Extract the (x, y) coordinate from the center of the cell holding the provided text.  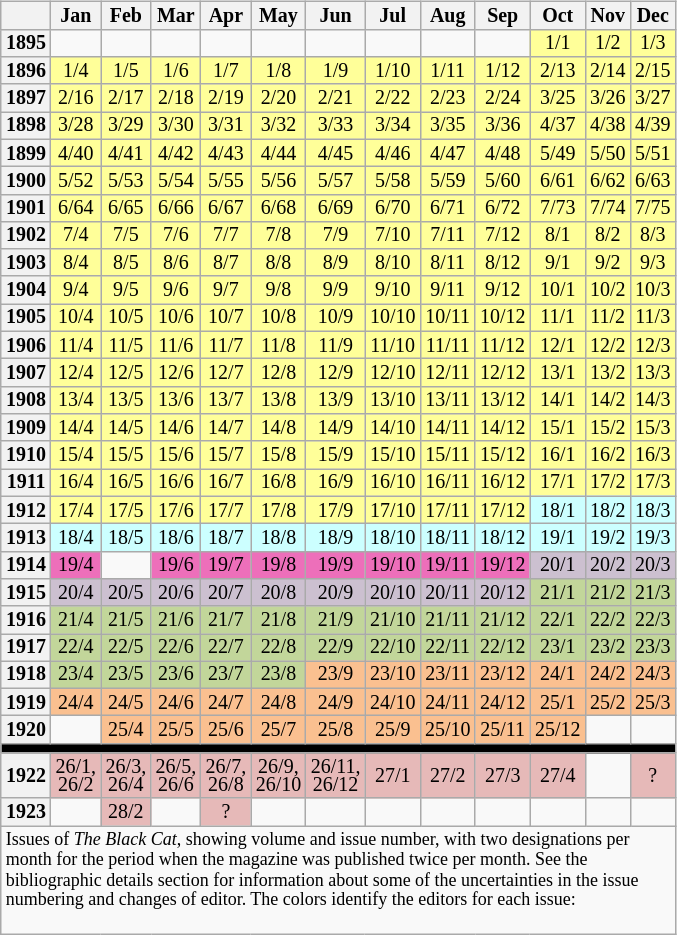
13/5 (126, 400)
12/9 (336, 372)
7/12 (502, 234)
10/8 (278, 318)
13/11 (448, 400)
11/5 (126, 344)
19/7 (226, 564)
13/7 (226, 400)
20/7 (226, 592)
24/11 (448, 702)
19/6 (176, 564)
6/61 (558, 180)
25/6 (226, 730)
16/9 (336, 482)
1/7 (226, 70)
1917 (26, 648)
6/66 (176, 208)
17/5 (126, 510)
1918 (26, 674)
16/7 (226, 482)
8/11 (448, 262)
5/55 (226, 180)
1/12 (502, 70)
23/10 (392, 674)
1897 (26, 98)
12/3 (652, 344)
16/11 (448, 482)
20/8 (278, 592)
15/8 (278, 454)
18/1 (558, 510)
3/36 (502, 126)
24/6 (176, 702)
26/7, 26/8 (226, 776)
20/3 (652, 564)
6/69 (336, 208)
20/1 (558, 564)
16/1 (558, 454)
1900 (26, 180)
11/1 (558, 318)
1/9 (336, 70)
3/32 (278, 126)
10/11 (448, 318)
2/18 (176, 98)
14/6 (176, 428)
Mar (176, 16)
11/11 (448, 344)
22/3 (652, 620)
11/12 (502, 344)
15/3 (652, 428)
17/1 (558, 482)
1/10 (392, 70)
13/12 (502, 400)
18/8 (278, 538)
2/20 (278, 98)
14/5 (126, 428)
9/6 (176, 290)
1913 (26, 538)
6/63 (652, 180)
11/10 (392, 344)
21/11 (448, 620)
16/8 (278, 482)
1/1 (558, 42)
17/4 (76, 510)
10/10 (392, 318)
14/8 (278, 428)
27/1 (392, 776)
23/4 (76, 674)
9/2 (608, 262)
19/1 (558, 538)
2/19 (226, 98)
6/64 (76, 208)
10/3 (652, 290)
1906 (26, 344)
25/10 (448, 730)
18/6 (176, 538)
11/4 (76, 344)
17/8 (278, 510)
8/2 (608, 234)
2/22 (392, 98)
16/3 (652, 454)
2/23 (448, 98)
1919 (26, 702)
12/11 (448, 372)
4/45 (336, 152)
5/51 (652, 152)
1/4 (76, 70)
25/2 (608, 702)
4/43 (226, 152)
13/1 (558, 372)
22/6 (176, 648)
14/7 (226, 428)
10/12 (502, 318)
8/1 (558, 234)
13/6 (176, 400)
18/5 (126, 538)
4/47 (448, 152)
18/9 (336, 538)
25/12 (558, 730)
23/12 (502, 674)
5/59 (448, 180)
11/2 (608, 318)
6/72 (502, 208)
12/5 (126, 372)
15/5 (126, 454)
15/2 (608, 428)
24/9 (336, 702)
22/5 (126, 648)
1907 (26, 372)
14/10 (392, 428)
3/30 (176, 126)
Feb (126, 16)
1922 (26, 776)
14/4 (76, 428)
8/7 (226, 262)
17/12 (502, 510)
5/53 (126, 180)
4/39 (652, 126)
17/6 (176, 510)
4/46 (392, 152)
26/11, 26/12 (336, 776)
7/4 (76, 234)
1908 (26, 400)
15/9 (336, 454)
13/9 (336, 400)
8/4 (76, 262)
18/3 (652, 510)
7/5 (126, 234)
1901 (26, 208)
20/10 (392, 592)
6/68 (278, 208)
1912 (26, 510)
11/6 (176, 344)
3/28 (76, 126)
9/11 (448, 290)
7/75 (652, 208)
Jun (336, 16)
10/9 (336, 318)
10/2 (608, 290)
7/8 (278, 234)
17/11 (448, 510)
Jan (76, 16)
13/10 (392, 400)
11/7 (226, 344)
21/10 (392, 620)
20/4 (76, 592)
6/62 (608, 180)
5/54 (176, 180)
8/12 (502, 262)
1920 (26, 730)
25/5 (176, 730)
7/73 (558, 208)
26/3, 26/4 (126, 776)
1909 (26, 428)
22/4 (76, 648)
12/4 (76, 372)
24/2 (608, 674)
18/4 (76, 538)
24/7 (226, 702)
25/9 (392, 730)
26/5, 26/6 (176, 776)
24/12 (502, 702)
8/9 (336, 262)
1903 (26, 262)
24/8 (278, 702)
1895 (26, 42)
5/56 (278, 180)
12/10 (392, 372)
16/5 (126, 482)
21/8 (278, 620)
9/12 (502, 290)
6/65 (126, 208)
Sep (502, 16)
14/2 (608, 400)
17/2 (608, 482)
16/6 (176, 482)
1/6 (176, 70)
Jul (392, 16)
19/9 (336, 564)
20/6 (176, 592)
20/2 (608, 564)
4/40 (76, 152)
12/2 (608, 344)
4/42 (176, 152)
22/12 (502, 648)
20/11 (448, 592)
6/70 (392, 208)
7/6 (176, 234)
14/3 (652, 400)
25/3 (652, 702)
25/11 (502, 730)
9/8 (278, 290)
15/10 (392, 454)
17/9 (336, 510)
5/52 (76, 180)
20/9 (336, 592)
19/11 (448, 564)
May (278, 16)
23/3 (652, 648)
23/5 (126, 674)
8/6 (176, 262)
7/74 (608, 208)
22/10 (392, 648)
Apr (226, 16)
18/11 (448, 538)
19/2 (608, 538)
1910 (26, 454)
26/1, 26/2 (76, 776)
3/33 (336, 126)
5/50 (608, 152)
9/5 (126, 290)
13/4 (76, 400)
13/3 (652, 372)
23/11 (448, 674)
24/3 (652, 674)
15/12 (502, 454)
19/4 (76, 564)
27/4 (558, 776)
1896 (26, 70)
16/2 (608, 454)
8/5 (126, 262)
23/2 (608, 648)
21/7 (226, 620)
16/10 (392, 482)
4/37 (558, 126)
7/7 (226, 234)
23/8 (278, 674)
21/1 (558, 592)
17/3 (652, 482)
22/9 (336, 648)
14/1 (558, 400)
13/2 (608, 372)
21/6 (176, 620)
22/1 (558, 620)
1/3 (652, 42)
23/1 (558, 648)
21/5 (126, 620)
24/1 (558, 674)
24/10 (392, 702)
3/29 (126, 126)
Dec (652, 16)
17/7 (226, 510)
1902 (26, 234)
19/8 (278, 564)
9/9 (336, 290)
3/27 (652, 98)
10/5 (126, 318)
14/12 (502, 428)
21/3 (652, 592)
10/7 (226, 318)
19/12 (502, 564)
11/8 (278, 344)
21/4 (76, 620)
15/7 (226, 454)
7/11 (448, 234)
2/13 (558, 70)
12/12 (502, 372)
2/21 (336, 98)
6/67 (226, 208)
9/1 (558, 262)
15/6 (176, 454)
10/6 (176, 318)
2/16 (76, 98)
24/5 (126, 702)
14/9 (336, 428)
12/8 (278, 372)
7/10 (392, 234)
4/48 (502, 152)
18/12 (502, 538)
5/57 (336, 180)
2/24 (502, 98)
16/12 (502, 482)
12/6 (176, 372)
22/8 (278, 648)
3/25 (558, 98)
14/11 (448, 428)
23/9 (336, 674)
22/11 (448, 648)
1/8 (278, 70)
5/49 (558, 152)
20/5 (126, 592)
26/9, 26/10 (278, 776)
11/3 (652, 318)
22/7 (226, 648)
19/3 (652, 538)
16/4 (76, 482)
Aug (448, 16)
27/3 (502, 776)
9/3 (652, 262)
24/4 (76, 702)
5/60 (502, 180)
8/10 (392, 262)
10/1 (558, 290)
8/8 (278, 262)
1923 (26, 812)
1911 (26, 482)
15/1 (558, 428)
17/10 (392, 510)
27/2 (448, 776)
13/8 (278, 400)
1915 (26, 592)
25/4 (126, 730)
25/7 (278, 730)
1/2 (608, 42)
5/58 (392, 180)
Oct (558, 16)
3/34 (392, 126)
25/8 (336, 730)
10/4 (76, 318)
1/11 (448, 70)
9/10 (392, 290)
6/71 (448, 208)
15/11 (448, 454)
2/15 (652, 70)
4/41 (126, 152)
11/9 (336, 344)
1904 (26, 290)
1899 (26, 152)
18/2 (608, 510)
4/44 (278, 152)
Nov (608, 16)
9/7 (226, 290)
2/17 (126, 98)
7/9 (336, 234)
23/6 (176, 674)
18/7 (226, 538)
1/5 (126, 70)
20/12 (502, 592)
21/12 (502, 620)
25/1 (558, 702)
21/9 (336, 620)
3/26 (608, 98)
1914 (26, 564)
28/2 (126, 812)
1905 (26, 318)
3/35 (448, 126)
1916 (26, 620)
1898 (26, 126)
15/4 (76, 454)
9/4 (76, 290)
18/10 (392, 538)
12/7 (226, 372)
21/2 (608, 592)
2/14 (608, 70)
4/38 (608, 126)
12/1 (558, 344)
22/2 (608, 620)
23/7 (226, 674)
3/31 (226, 126)
8/3 (652, 234)
19/10 (392, 564)
